Scan for the cell matching the given text and deliver its (x, y) coordinate at center. 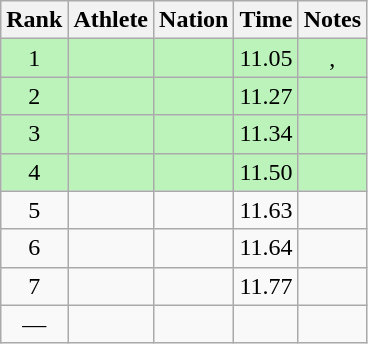
— (34, 324)
3 (34, 134)
11.34 (266, 134)
Notes (332, 20)
11.50 (266, 172)
11.64 (266, 248)
11.27 (266, 96)
5 (34, 210)
6 (34, 248)
11.05 (266, 58)
1 (34, 58)
7 (34, 286)
11.63 (266, 210)
Nation (194, 20)
Time (266, 20)
4 (34, 172)
, (332, 58)
Rank (34, 20)
11.77 (266, 286)
Athlete (111, 20)
2 (34, 96)
